Find where the given text appears and provide that cell's center as (X, Y) coordinate. 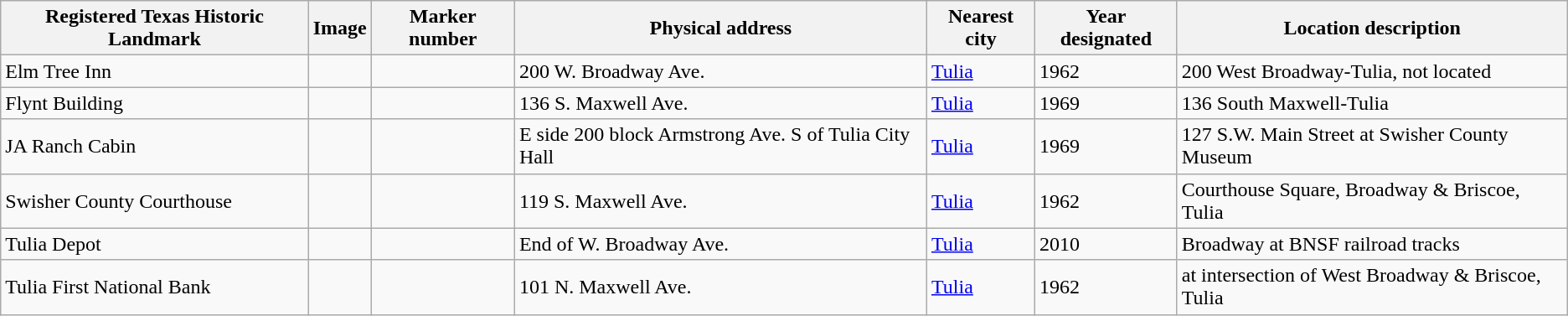
Location description (1372, 28)
136 South Maxwell-Tulia (1372, 103)
Swisher County Courthouse (154, 201)
Tulia First National Bank (154, 287)
JA Ranch Cabin (154, 146)
101 N. Maxwell Ave. (720, 287)
Tulia Depot (154, 244)
Elm Tree Inn (154, 71)
Marker number (442, 28)
Registered Texas Historic Landmark (154, 28)
Nearest city (980, 28)
Flynt Building (154, 103)
136 S. Maxwell Ave. (720, 103)
119 S. Maxwell Ave. (720, 201)
Year designated (1106, 28)
Courthouse Square, Broadway & Briscoe, Tulia (1372, 201)
200 W. Broadway Ave. (720, 71)
End of W. Broadway Ave. (720, 244)
Broadway at BNSF railroad tracks (1372, 244)
at intersection of West Broadway & Briscoe, Tulia (1372, 287)
2010 (1106, 244)
Image (340, 28)
E side 200 block Armstrong Ave. S of Tulia City Hall (720, 146)
127 S.W. Main Street at Swisher County Museum (1372, 146)
200 West Broadway-Tulia, not located (1372, 71)
Physical address (720, 28)
